Locate the cell with the specified text and output its [x, y] center coordinate. 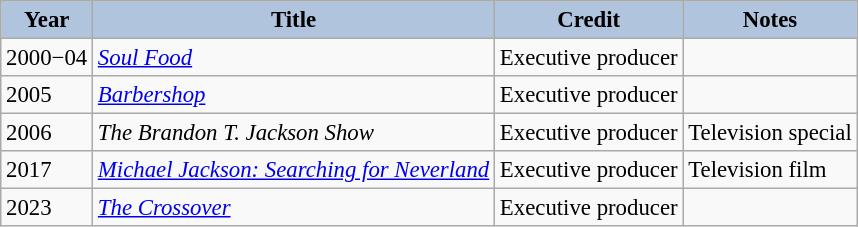
Television film [770, 170]
Year [47, 20]
The Brandon T. Jackson Show [294, 133]
2005 [47, 95]
Television special [770, 133]
Credit [589, 20]
Title [294, 20]
The Crossover [294, 208]
Notes [770, 20]
2000−04 [47, 58]
2023 [47, 208]
Barbershop [294, 95]
Michael Jackson: Searching for Neverland [294, 170]
2017 [47, 170]
Soul Food [294, 58]
2006 [47, 133]
